Detect which cell encompasses the target text, then output its (X, Y) center coordinate. 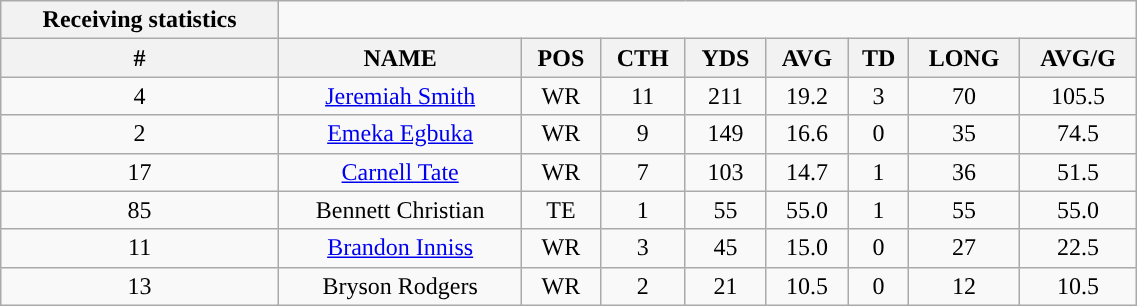
CTH (642, 58)
211 (725, 96)
103 (725, 172)
Jeremiah Smith (400, 96)
36 (964, 172)
TE (561, 210)
14.7 (806, 172)
Brandon Inniss (400, 248)
74.5 (1078, 134)
TD (879, 58)
149 (725, 134)
YDS (725, 58)
45 (725, 248)
12 (964, 286)
70 (964, 96)
15.0 (806, 248)
16.6 (806, 134)
Bennett Christian (400, 210)
Receiving statistics (140, 20)
51.5 (1078, 172)
105.5 (1078, 96)
AVG (806, 58)
Carnell Tate (400, 172)
4 (140, 96)
POS (561, 58)
NAME (400, 58)
17 (140, 172)
7 (642, 172)
Emeka Egbuka (400, 134)
9 (642, 134)
85 (140, 210)
LONG (964, 58)
19.2 (806, 96)
27 (964, 248)
# (140, 58)
35 (964, 134)
22.5 (1078, 248)
Bryson Rodgers (400, 286)
13 (140, 286)
21 (725, 286)
AVG/G (1078, 58)
